Locate the cell with the specified text and output its (X, Y) center coordinate. 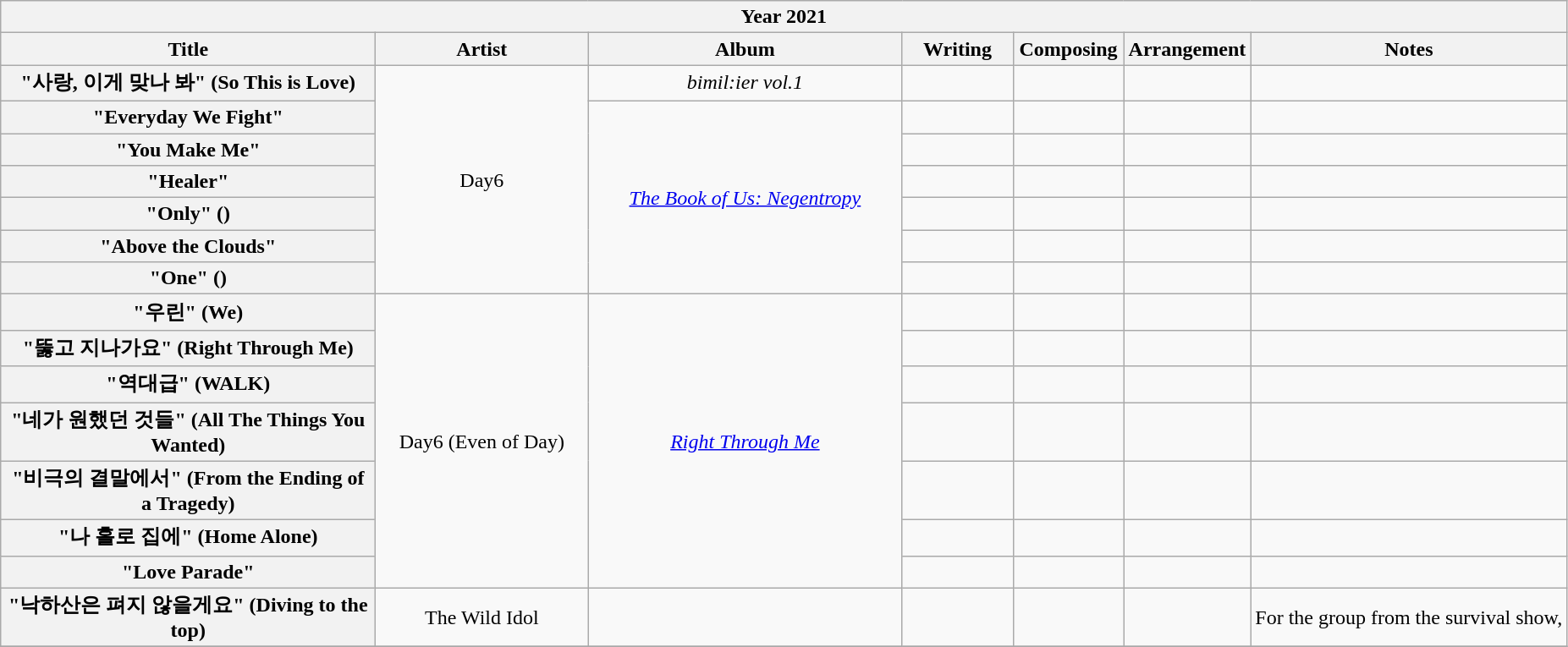
"Love Parade" (188, 572)
Album (745, 49)
"네가 원했던 것들" (All The Things You Wanted) (188, 432)
Notes (1409, 49)
The Wild Idol (482, 617)
Writing (958, 49)
"사랑, 이게 맞나 봐" (So This is Love) (188, 83)
"Only" () (188, 214)
"낙하산은 펴지 않을게요" (Diving to the top) (188, 617)
"나 홀로 집에" (Home Alone) (188, 538)
Year 2021 (784, 17)
Artist (482, 49)
For the group from the survival show, (1409, 617)
Day6 (Even of Day) (482, 441)
bimil:ier vol.1 (745, 83)
"One" () (188, 278)
"Above the Clouds" (188, 246)
Day6 (482, 179)
"You Make Me" (188, 150)
"뚫고 지나가요" (Right Through Me) (188, 348)
Right Through Me (745, 441)
"Everyday We Fight" (188, 117)
Title (188, 49)
"비극의 결말에서" (From the Ending of a Tragedy) (188, 491)
Composing (1068, 49)
"우린" (We) (188, 313)
The Book of Us: Negentropy (745, 197)
Arrangement (1187, 49)
"Healer" (188, 182)
"역대급" (WALK) (188, 384)
